Capture the cell that displays the provided text and extract its (X, Y) central coordinate. 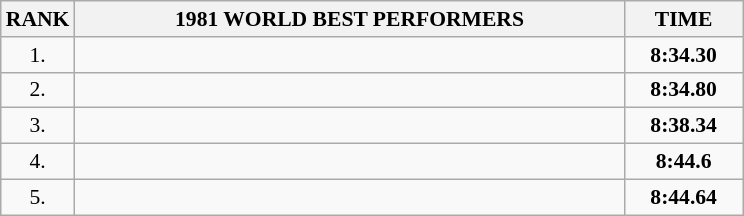
4. (38, 162)
TIME (684, 19)
8:38.34 (684, 126)
8:44.64 (684, 197)
1981 WORLD BEST PERFORMERS (349, 19)
8:34.30 (684, 55)
RANK (38, 19)
5. (38, 197)
1. (38, 55)
8:44.6 (684, 162)
8:34.80 (684, 90)
2. (38, 90)
3. (38, 126)
